Provide the [X, Y] coordinate of the cell's center where the given text is located.  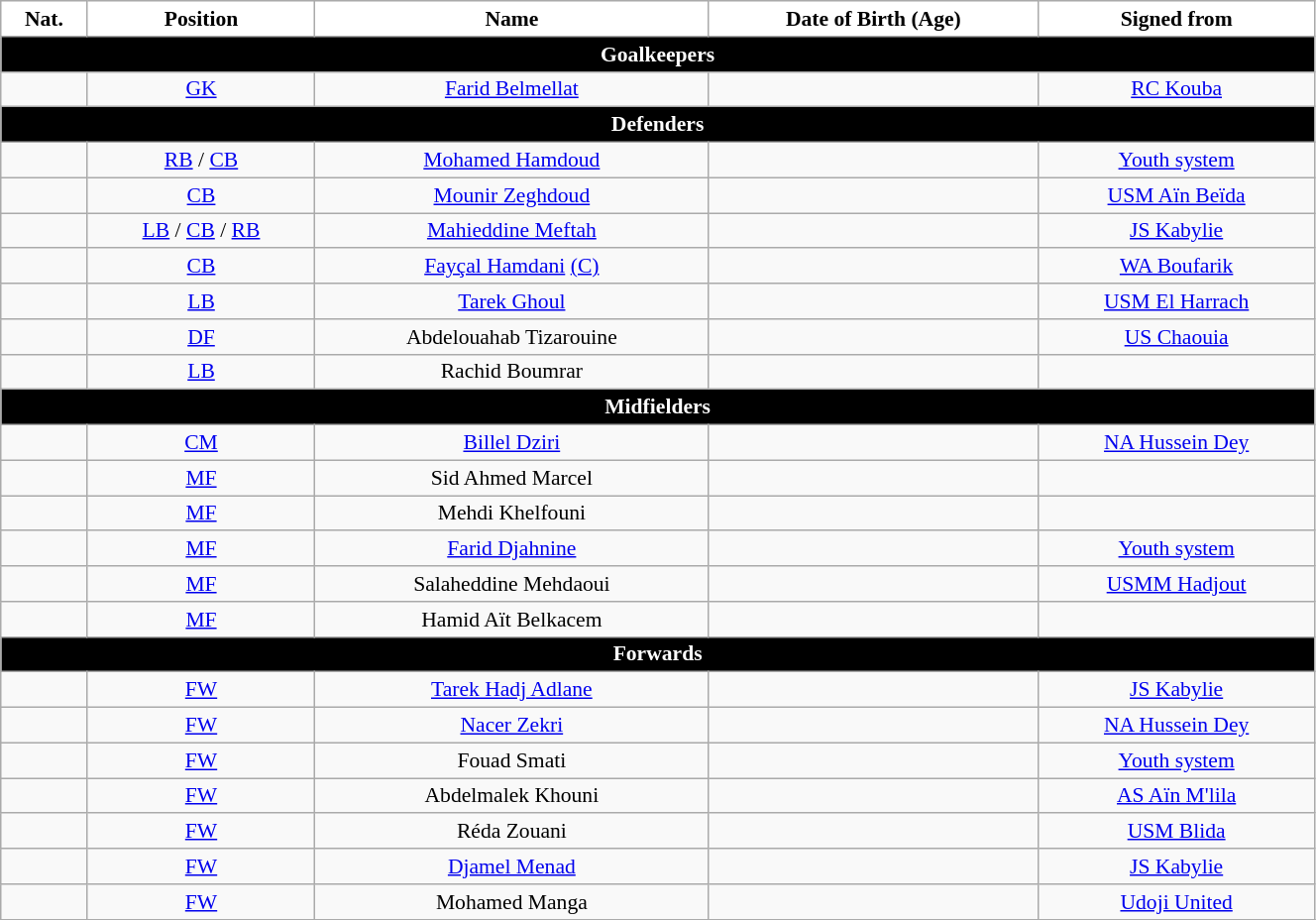
USM Blida [1177, 832]
Tarek Ghoul [511, 301]
Mehdi Khelfouni [511, 514]
Fouad Smati [511, 760]
Midfielders [658, 407]
Mohamed Manga [511, 902]
Forwards [658, 654]
RB / CB [201, 161]
AS Aïn M'lila [1177, 796]
Nacer Zekri [511, 726]
Abdelouahab Tizarouine [511, 337]
DF [201, 337]
Tarek Hadj Adlane [511, 690]
Defenders [658, 125]
Udoji United [1177, 902]
Hamid Aït Belkacem [511, 620]
WA Boufarik [1177, 267]
Farid Djahnine [511, 549]
Djamel Menad [511, 866]
Nat. [44, 19]
RC Kouba [1177, 89]
Mounir Zeghdoud [511, 195]
Mohamed Hamdoud [511, 161]
Rachid Boumrar [511, 372]
CM [201, 443]
LB / CB / RB [201, 231]
US Chaouia [1177, 337]
Mahieddine Meftah [511, 231]
Signed from [1177, 19]
USM Aïn Beïda [1177, 195]
Date of Birth (Age) [874, 19]
Name [511, 19]
USM El Harrach [1177, 301]
Farid Belmellat [511, 89]
Réda Zouani [511, 832]
USMM Hadjout [1177, 584]
Sid Ahmed Marcel [511, 478]
Abdelmalek Khouni [511, 796]
Fayçal Hamdani (C) [511, 267]
Position [201, 19]
Salaheddine Mehdaoui [511, 584]
Goalkeepers [658, 55]
GK [201, 89]
Billel Dziri [511, 443]
